Scan for the cell matching the given text and deliver its [x, y] coordinate at center. 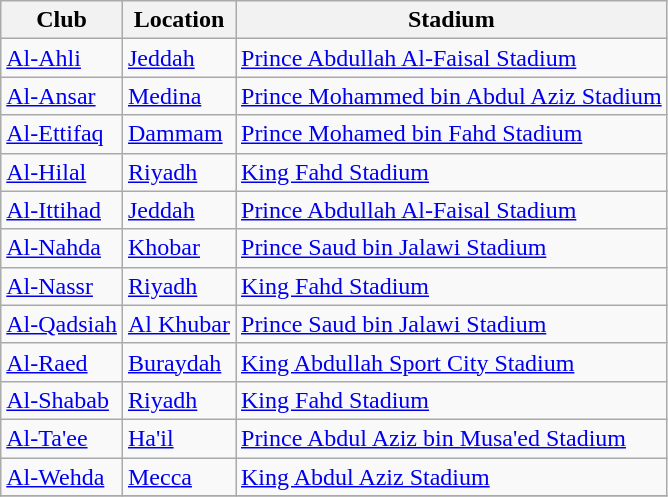
King Abdullah Sport City Stadium [452, 362]
Prince Abdul Aziz bin Musa'ed Stadium [452, 438]
King Abdul Aziz Stadium [452, 477]
Mecca [178, 477]
Al-Nahda [62, 248]
Club [62, 20]
Prince Mohamed bin Fahd Stadium [452, 134]
Prince Mohammed bin Abdul Aziz Stadium [452, 96]
Stadium [452, 20]
Khobar [178, 248]
Al-Ahli [62, 58]
Medina [178, 96]
Al-Hilal [62, 172]
Location [178, 20]
Al-Raed [62, 362]
Al-Nassr [62, 286]
Al-Qadsiah [62, 324]
Al-Shabab [62, 400]
Al-Ettifaq [62, 134]
Buraydah [178, 362]
Al-Ta'ee [62, 438]
Dammam [178, 134]
Al-Ansar [62, 96]
Al-Ittihad [62, 210]
Al Khubar [178, 324]
Al-Wehda [62, 477]
Ha'il [178, 438]
